Detect which cell encompasses the target text, then output its [x, y] center coordinate. 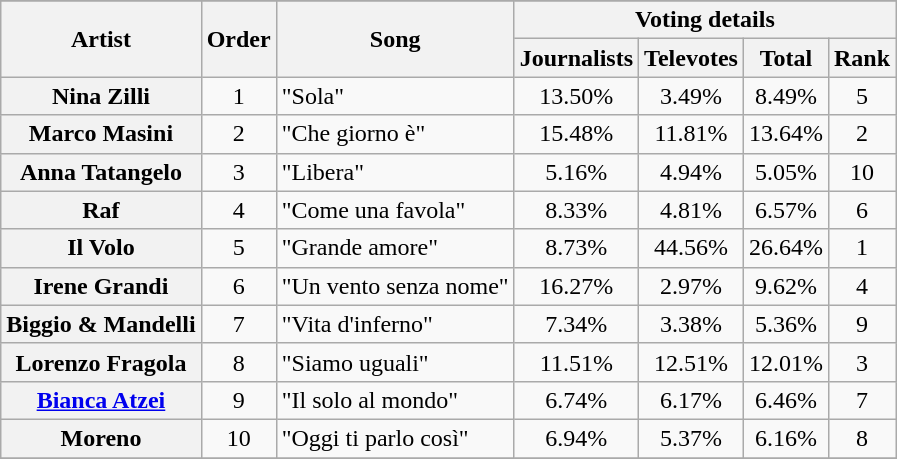
"Che giorno è" [395, 134]
6.57% [786, 210]
11.51% [576, 362]
3.49% [692, 96]
6.74% [576, 400]
"Un vento senza nome" [395, 286]
13.64% [786, 134]
8.73% [576, 248]
Artist [101, 39]
4.81% [692, 210]
Anna Tatangelo [101, 172]
11.81% [692, 134]
"Oggi ti parlo così" [395, 438]
13.50% [576, 96]
Moreno [101, 438]
Raf [101, 210]
8.49% [786, 96]
5.37% [692, 438]
5.16% [576, 172]
Marco Masini [101, 134]
6.46% [786, 400]
"Come una favola" [395, 210]
Il Volo [101, 248]
Lorenzo Fragola [101, 362]
2.97% [692, 286]
Biggio & Mandelli [101, 324]
16.27% [576, 286]
5.36% [786, 324]
Irene Grandi [101, 286]
Televotes [692, 58]
Bianca Atzei [101, 400]
12.51% [692, 362]
44.56% [692, 248]
Rank [862, 58]
8.33% [576, 210]
Journalists [576, 58]
6.16% [786, 438]
"Vita d'inferno" [395, 324]
Order [238, 39]
7.34% [576, 324]
4.94% [692, 172]
"Siamo uguali" [395, 362]
Total [786, 58]
12.01% [786, 362]
15.48% [576, 134]
Nina Zilli [101, 96]
Voting details [704, 20]
6.94% [576, 438]
Song [395, 39]
"Il solo al mondo" [395, 400]
9.62% [786, 286]
5.05% [786, 172]
"Grande amore" [395, 248]
"Sola" [395, 96]
26.64% [786, 248]
"Libera" [395, 172]
6.17% [692, 400]
3.38% [692, 324]
